Detect which cell encompasses the target text, then output its [x, y] center coordinate. 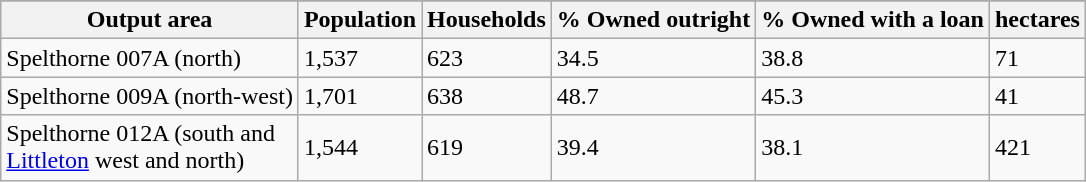
Population [360, 20]
% Owned outright [653, 20]
Spelthorne 009A (north-west) [150, 96]
Households [487, 20]
Spelthorne 007A (north) [150, 58]
39.4 [653, 148]
45.3 [873, 96]
Spelthorne 012A (south andLittleton west and north) [150, 148]
Output area [150, 20]
34.5 [653, 58]
619 [487, 148]
638 [487, 96]
623 [487, 58]
hectares [1037, 20]
% Owned with a loan [873, 20]
41 [1037, 96]
38.1 [873, 148]
421 [1037, 148]
38.8 [873, 58]
71 [1037, 58]
1,544 [360, 148]
1,701 [360, 96]
1,537 [360, 58]
48.7 [653, 96]
